Determine the [x, y] coordinate at the center of the cell enclosing the given text.  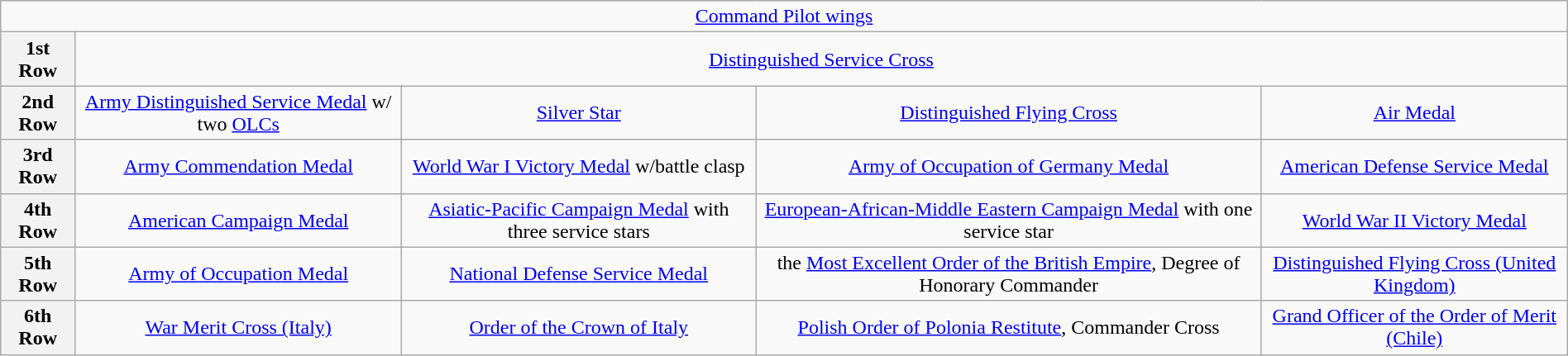
European-African-Middle Eastern Campaign Medal with one service star [1009, 220]
Army Commendation Medal [238, 167]
4th Row [38, 220]
Army Distinguished Service Medal w/ two OLCs [238, 112]
American Defense Service Medal [1414, 167]
Distinguished Flying Cross [1009, 112]
Order of the Crown of Italy [579, 327]
Distinguished Service Cross [822, 59]
World War I Victory Medal w/battle clasp [579, 167]
War Merit Cross (Italy) [238, 327]
Distinguished Flying Cross (United Kingdom) [1414, 274]
Polish Order of Polonia Restitute, Commander Cross [1009, 327]
Army of Occupation of Germany Medal [1009, 167]
Command Pilot wings [784, 17]
Silver Star [579, 112]
Asiatic-Pacific Campaign Medal with three service stars [579, 220]
2nd Row [38, 112]
6th Row [38, 327]
Army of Occupation Medal [238, 274]
Grand Officer of the Order of Merit (Chile) [1414, 327]
National Defense Service Medal [579, 274]
World War II Victory Medal [1414, 220]
3rd Row [38, 167]
5th Row [38, 274]
Air Medal [1414, 112]
American Campaign Medal [238, 220]
the Most Excellent Order of the British Empire, Degree of Honorary Commander [1009, 274]
1st Row [38, 59]
